Return [x, y] of the center of cell containing provided text 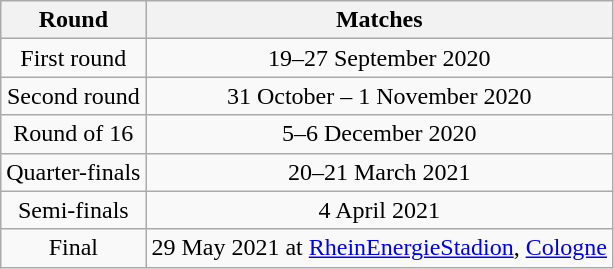
31 October – 1 November 2020 [380, 96]
Round of 16 [74, 134]
Second round [74, 96]
Semi-finals [74, 210]
19–27 September 2020 [380, 58]
5–6 December 2020 [380, 134]
Quarter-finals [74, 172]
Final [74, 248]
First round [74, 58]
Matches [380, 20]
4 April 2021 [380, 210]
20–21 March 2021 [380, 172]
Round [74, 20]
29 May 2021 at RheinEnergieStadion, Cologne [380, 248]
